Return the [x, y] coordinate for the center point of the cell that contains the specified text.  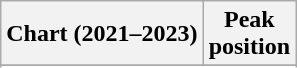
Chart (2021–2023) [102, 34]
Peakposition [249, 34]
